Extract the [X, Y] coordinate from the center of the cell holding the provided text.  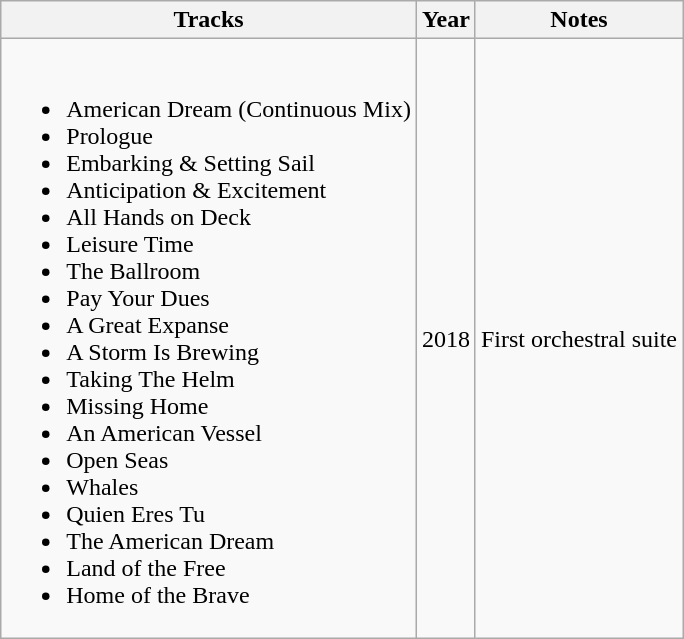
Notes [578, 20]
Tracks [209, 20]
First orchestral suite [578, 338]
Year [446, 20]
2018 [446, 338]
